From the cell containing the given text, extract its center point as (x, y) coordinate. 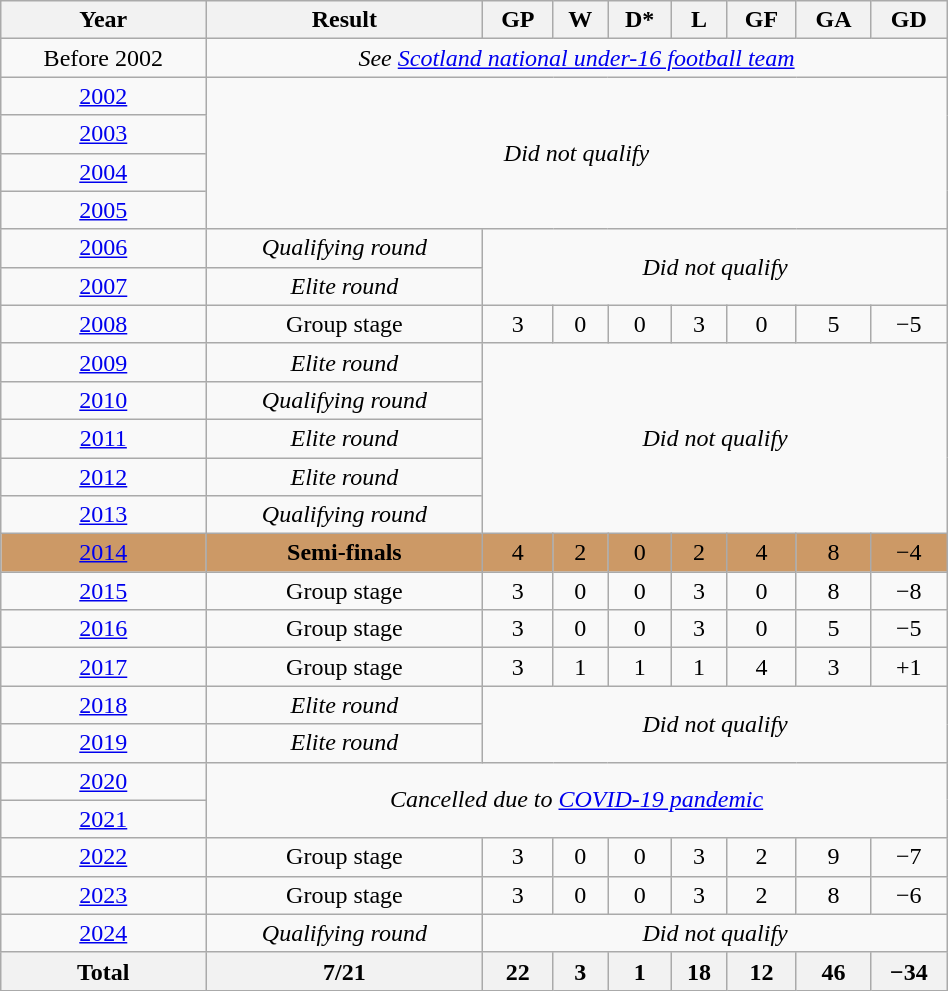
2009 (104, 362)
GP (518, 20)
GA (833, 20)
Semi-finals (344, 553)
22 (518, 971)
2020 (104, 781)
2015 (104, 591)
−34 (908, 971)
2021 (104, 819)
9 (833, 857)
2005 (104, 210)
2007 (104, 286)
Year (104, 20)
46 (833, 971)
Cancelled due to COVID-19 pandemic (576, 800)
−4 (908, 553)
2013 (104, 515)
See Scotland national under-16 football team (576, 58)
Total (104, 971)
2019 (104, 743)
2016 (104, 629)
2011 (104, 438)
2006 (104, 248)
Before 2002 (104, 58)
Result (344, 20)
2008 (104, 324)
7/21 (344, 971)
D* (640, 20)
2024 (104, 933)
2012 (104, 477)
12 (762, 971)
L (698, 20)
−7 (908, 857)
+1 (908, 667)
2003 (104, 134)
2018 (104, 705)
2017 (104, 667)
−6 (908, 895)
2010 (104, 400)
18 (698, 971)
−8 (908, 591)
W (580, 20)
2023 (104, 895)
2004 (104, 172)
2014 (104, 553)
2022 (104, 857)
GD (908, 20)
GF (762, 20)
2002 (104, 96)
